Scan for the cell matching the given text and deliver its [x, y] coordinate at center. 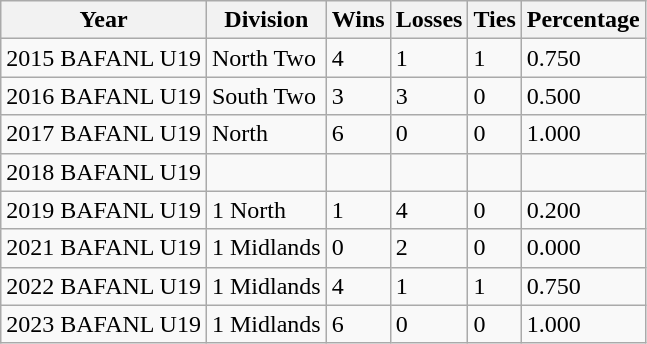
North Two [266, 58]
0.000 [583, 248]
Division [266, 20]
North [266, 134]
Ties [494, 20]
2018 BAFANL U19 [104, 172]
1 North [266, 210]
2015 BAFANL U19 [104, 58]
2017 BAFANL U19 [104, 134]
2 [429, 248]
2022 BAFANL U19 [104, 286]
0.500 [583, 96]
2016 BAFANL U19 [104, 96]
Losses [429, 20]
Wins [358, 20]
South Two [266, 96]
2021 BAFANL U19 [104, 248]
0.200 [583, 210]
2023 BAFANL U19 [104, 324]
Percentage [583, 20]
Year [104, 20]
2019 BAFANL U19 [104, 210]
